Find where the given text appears and provide that cell's center as (x, y) coordinate. 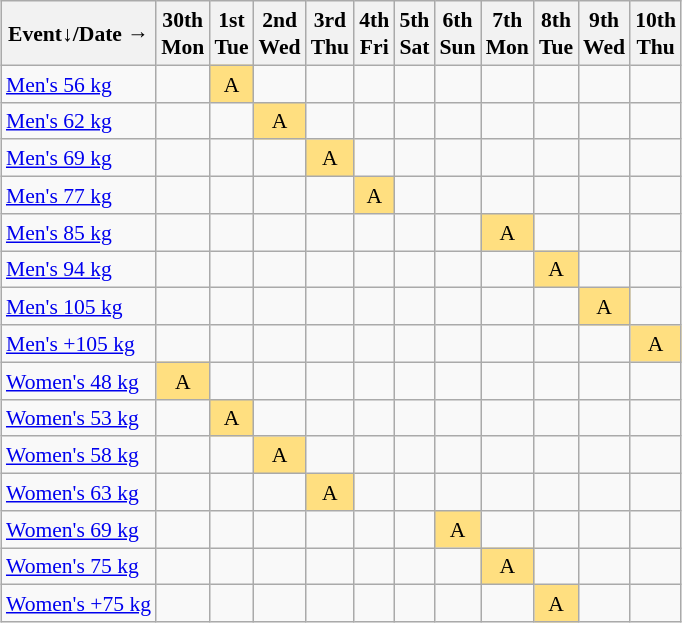
30thMon (182, 33)
Men's 62 kg (78, 120)
Men's +105 kg (78, 344)
3rdThu (330, 33)
10thThu (656, 33)
5thSat (414, 33)
Women's 69 kg (78, 528)
Men's 56 kg (78, 84)
Event↓/Date → (78, 33)
Women's +75 kg (78, 604)
Women's 48 kg (78, 380)
Women's 63 kg (78, 492)
7thMon (508, 33)
4thFri (374, 33)
Women's 75 kg (78, 566)
Women's 58 kg (78, 454)
6thSun (457, 33)
1stTue (231, 33)
Men's 105 kg (78, 306)
Men's 85 kg (78, 232)
Men's 69 kg (78, 158)
9thWed (604, 33)
Men's 77 kg (78, 194)
8thTue (556, 33)
2ndWed (280, 33)
Women's 53 kg (78, 418)
Men's 94 kg (78, 268)
